From the cell containing the given text, extract its center point as (X, Y) coordinate. 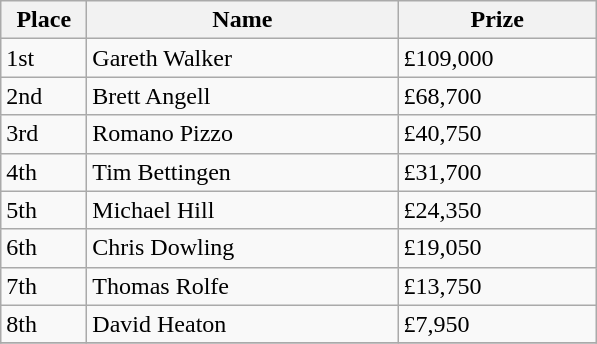
Place (44, 20)
£31,700 (498, 172)
David Heaton (242, 324)
4th (44, 172)
5th (44, 210)
Tim Bettingen (242, 172)
Gareth Walker (242, 58)
£19,050 (498, 248)
Brett Angell (242, 96)
Name (242, 20)
2nd (44, 96)
£13,750 (498, 286)
Prize (498, 20)
8th (44, 324)
£68,700 (498, 96)
3rd (44, 134)
£109,000 (498, 58)
6th (44, 248)
7th (44, 286)
1st (44, 58)
£7,950 (498, 324)
£24,350 (498, 210)
£40,750 (498, 134)
Michael Hill (242, 210)
Romano Pizzo (242, 134)
Thomas Rolfe (242, 286)
Chris Dowling (242, 248)
